Capture the cell that displays the provided text and extract its [x, y] central coordinate. 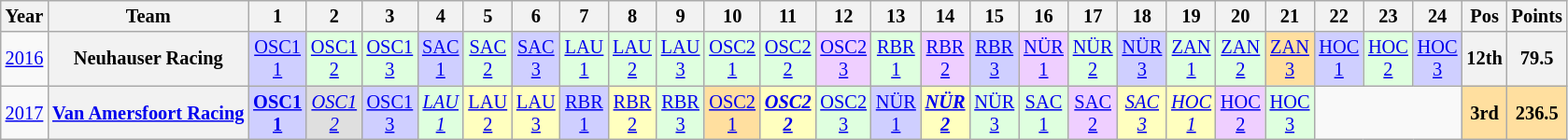
19 [1192, 16]
24 [1438, 16]
21 [1291, 16]
ZAN2 [1240, 59]
16 [1044, 16]
Neuhauser Racing [148, 59]
11 [788, 16]
12 [843, 16]
23 [1388, 16]
20 [1240, 16]
5 [487, 16]
3rd [1484, 113]
236.5 [1537, 113]
7 [585, 16]
9 [681, 16]
18 [1143, 16]
3 [390, 16]
2 [334, 16]
Pos [1484, 16]
ZAN1 [1192, 59]
Points [1537, 16]
8 [632, 16]
6 [536, 16]
Year [24, 16]
79.5 [1537, 59]
Van Amersfoort Racing [148, 113]
12th [1484, 59]
Team [148, 16]
14 [945, 16]
1 [277, 16]
4 [441, 16]
17 [1093, 16]
2017 [24, 113]
2016 [24, 59]
13 [897, 16]
15 [994, 16]
ZAN3 [1291, 59]
10 [732, 16]
22 [1339, 16]
